Find where the given text appears and provide that cell's center as [X, Y] coordinate. 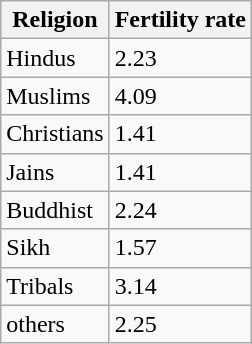
2.25 [180, 324]
1.57 [180, 248]
Muslims [55, 96]
Hindus [55, 58]
2.24 [180, 210]
Buddhist [55, 210]
Sikh [55, 248]
Jains [55, 172]
Religion [55, 20]
3.14 [180, 286]
Christians [55, 134]
Tribals [55, 286]
2.23 [180, 58]
4.09 [180, 96]
others [55, 324]
Fertility rate [180, 20]
